From the cell containing the given text, extract its center point as (x, y) coordinate. 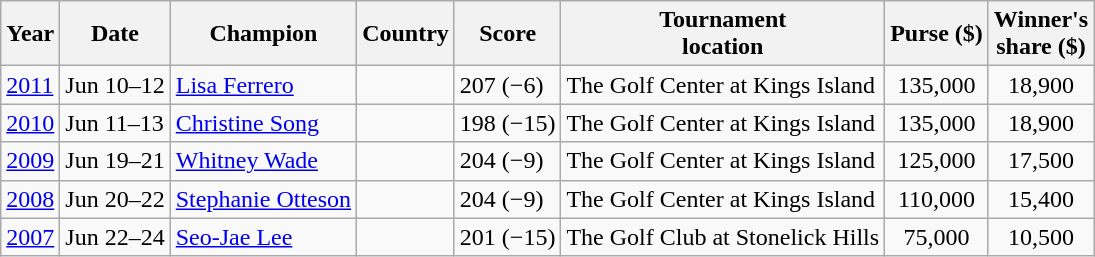
110,000 (937, 199)
Tournamentlocation (723, 34)
Jun 20–22 (115, 199)
Seo-Jae Lee (263, 237)
2011 (30, 85)
Winner'sshare ($) (1040, 34)
Christine Song (263, 123)
207 (−6) (508, 85)
Jun 22–24 (115, 237)
2007 (30, 237)
75,000 (937, 237)
Jun 10–12 (115, 85)
2010 (30, 123)
2008 (30, 199)
Year (30, 34)
17,500 (1040, 161)
Whitney Wade (263, 161)
The Golf Club at Stonelick Hills (723, 237)
Date (115, 34)
Champion (263, 34)
Country (406, 34)
201 (−15) (508, 237)
Jun 11–13 (115, 123)
Jun 19–21 (115, 161)
Purse ($) (937, 34)
2009 (30, 161)
Lisa Ferrero (263, 85)
198 (−15) (508, 123)
10,500 (1040, 237)
Stephanie Otteson (263, 199)
15,400 (1040, 199)
Score (508, 34)
125,000 (937, 161)
